From the cell containing the given text, extract its center point as [X, Y] coordinate. 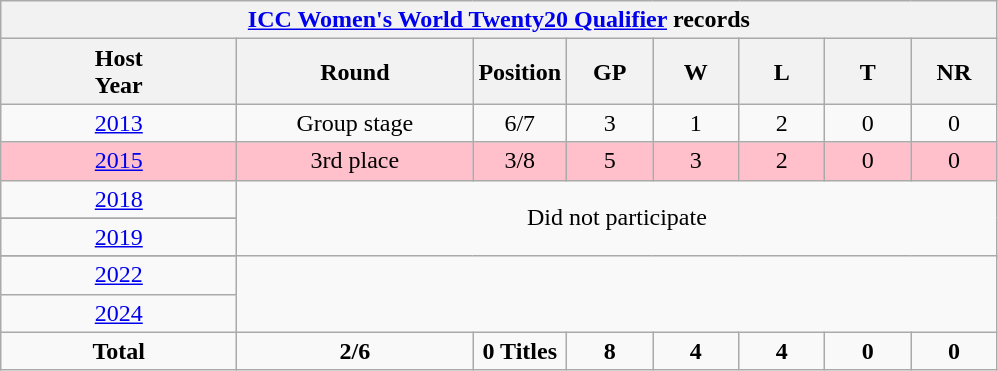
2024 [119, 313]
NR [954, 72]
Group stage [355, 123]
ICC Women's World Twenty20 Qualifier records [499, 20]
8 [610, 351]
3/8 [520, 161]
5 [610, 161]
0 Titles [520, 351]
1 [696, 123]
2022 [119, 275]
Round [355, 72]
6/7 [520, 123]
GP [610, 72]
2/6 [355, 351]
2013 [119, 123]
L [782, 72]
Total [119, 351]
2015 [119, 161]
T [868, 72]
W [696, 72]
2019 [119, 237]
Position [520, 72]
2018 [119, 199]
HostYear [119, 72]
3rd place [355, 161]
Did not participate [617, 218]
